Pinpoint the cell where the given text exists, returning its (x, y) midpoint coordinate. 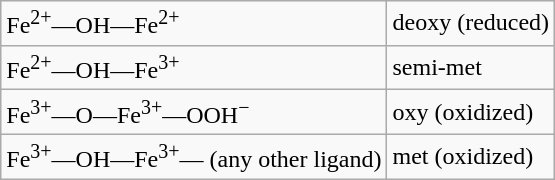
Fe3+—O—Fe3+—OOH− (194, 112)
met (oxidized) (471, 156)
Fe2+—OH—Fe2+ (194, 24)
Fe3+—OH—Fe3+— (any other ligand) (194, 156)
deoxy (reduced) (471, 24)
semi-met (471, 68)
Fe2+—OH—Fe3+ (194, 68)
oxy (oxidized) (471, 112)
